Find where the given text appears and provide that cell's center as (X, Y) coordinate. 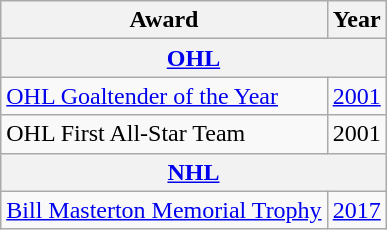
NHL (194, 172)
Award (164, 20)
Bill Masterton Memorial Trophy (164, 210)
OHL Goaltender of the Year (164, 96)
Year (356, 20)
OHL First All-Star Team (164, 134)
OHL (194, 58)
2017 (356, 210)
